Determine the (x, y) coordinate at the center of the cell enclosing the given text.  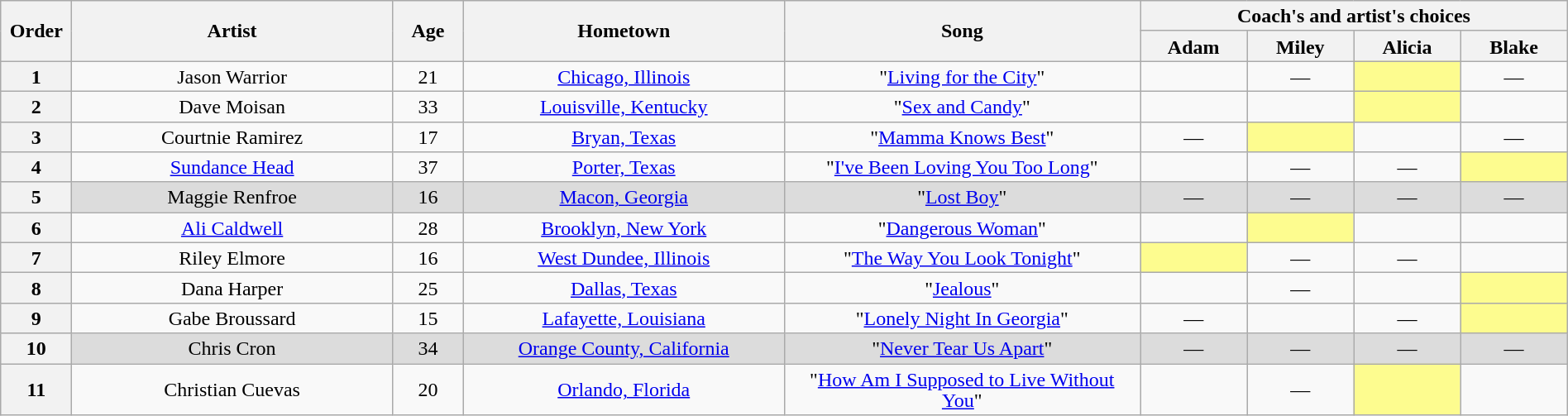
"The Way You Look Tonight" (963, 258)
Orlando, Florida (624, 390)
2 (36, 106)
Dave Moisan (232, 106)
"How Am I Supposed to Live Without You" (963, 390)
37 (428, 167)
Christian Cuevas (232, 390)
Sundance Head (232, 167)
Miley (1300, 46)
34 (428, 349)
3 (36, 137)
1 (36, 76)
28 (428, 228)
Gabe Broussard (232, 318)
"Lost Boy" (963, 197)
Artist (232, 31)
Coach's and artist's choices (1355, 17)
Macon, Georgia (624, 197)
17 (428, 137)
Bryan, Texas (624, 137)
Adam (1194, 46)
Ali Caldwell (232, 228)
33 (428, 106)
Orange County, California (624, 349)
25 (428, 288)
"Jealous" (963, 288)
Riley Elmore (232, 258)
21 (428, 76)
8 (36, 288)
"Living for the City" (963, 76)
Courtnie Ramirez (232, 137)
Order (36, 31)
"Lonely Night In Georgia" (963, 318)
20 (428, 390)
Maggie Renfroe (232, 197)
5 (36, 197)
Alicia (1408, 46)
Lafayette, Louisiana (624, 318)
Dallas, Texas (624, 288)
West Dundee, Illinois (624, 258)
10 (36, 349)
"Mamma Knows Best" (963, 137)
Chicago, Illinois (624, 76)
11 (36, 390)
9 (36, 318)
6 (36, 228)
7 (36, 258)
"I've Been Loving You Too Long" (963, 167)
Dana Harper (232, 288)
Blake (1513, 46)
"Dangerous Woman" (963, 228)
Chris Cron (232, 349)
Age (428, 31)
Hometown (624, 31)
4 (36, 167)
Porter, Texas (624, 167)
Louisville, Kentucky (624, 106)
15 (428, 318)
Jason Warrior (232, 76)
Song (963, 31)
Brooklyn, New York (624, 228)
"Sex and Candy" (963, 106)
"Never Tear Us Apart" (963, 349)
